Capture the cell that displays the provided text and extract its [x, y] central coordinate. 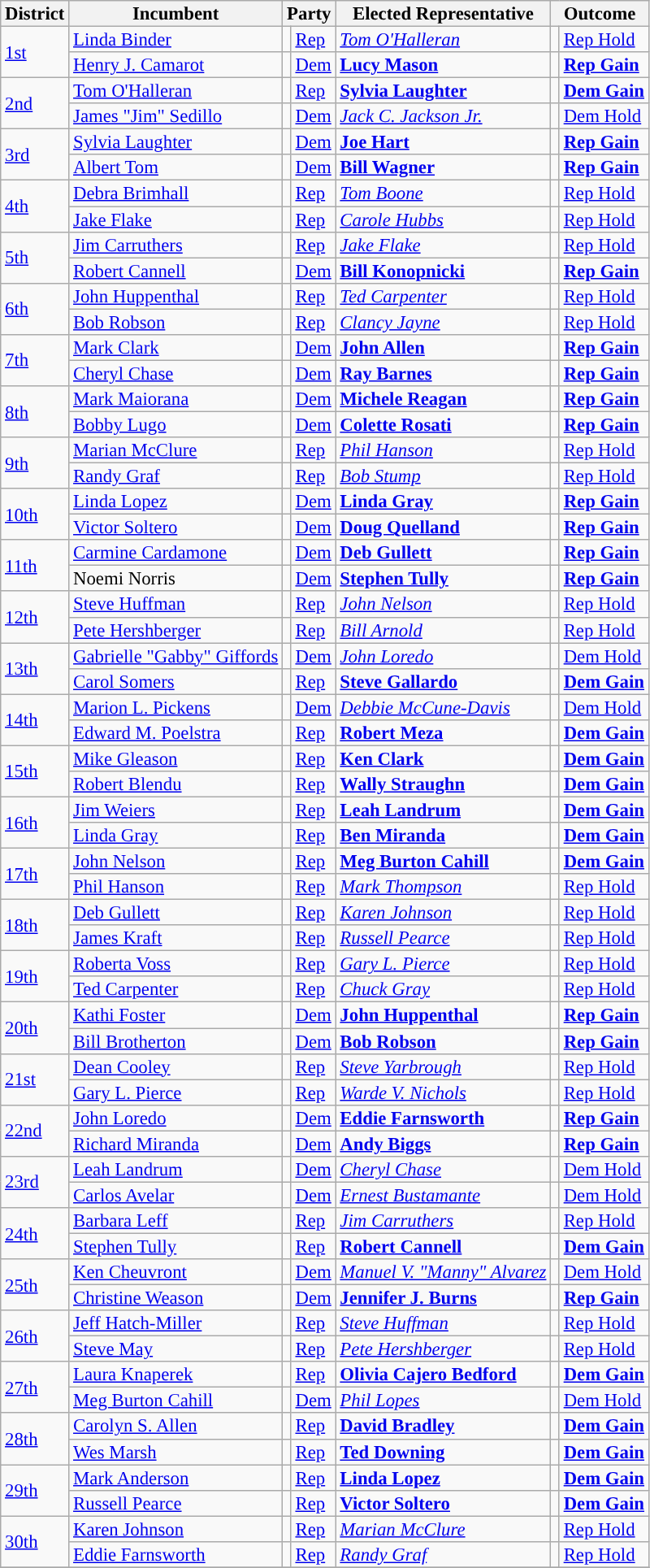
Mark Anderson [175, 1478]
Andy Biggs [444, 1144]
Kathi Foster [175, 1015]
Henry J. Camarot [175, 65]
25th [35, 1284]
Richard Miranda [175, 1144]
Bill Brotherton [175, 1041]
Warde V. Nichols [444, 1092]
21st [35, 1079]
Noemi Norris [175, 579]
Mark Maiorana [175, 399]
Mike Gleason [175, 758]
Bill Konopnicki [444, 271]
Ernest Bustamante [444, 1195]
Elected Representative [444, 14]
Phil Lopes [444, 1401]
7th [35, 361]
Party [309, 14]
Albert Tom [175, 167]
Mark Thompson [444, 887]
24th [35, 1234]
Gabrielle "Gabby" Giffords [175, 656]
26th [35, 1336]
Laura Knaperek [175, 1375]
Clancy Jayne [444, 322]
29th [35, 1491]
James Kraft [175, 938]
Ted Downing [444, 1452]
Steve Gallardo [444, 681]
Steve May [175, 1349]
22nd [35, 1130]
Jim Weiers [175, 810]
James "Jim" Sedillo [175, 116]
Mark Clark [175, 348]
Roberta Voss [175, 964]
Colette Rosati [444, 424]
Outcome [600, 14]
Linda Binder [175, 40]
15th [35, 771]
Carole Hubbs [444, 219]
Debra Brimhall [175, 193]
8th [35, 411]
28th [35, 1439]
Tom Boone [444, 193]
Wes Marsh [175, 1452]
Lucy Mason [444, 65]
9th [35, 463]
Bob Stump [444, 476]
5th [35, 257]
Carolyn S. Allen [175, 1427]
Edward M. Poelstra [175, 733]
Incumbent [175, 14]
Christine Weason [175, 1298]
17th [35, 875]
14th [35, 720]
3rd [35, 154]
Debbie McCune-Davis [444, 707]
Ken Cheuvront [175, 1272]
Dean Cooley [175, 1066]
4th [35, 206]
11th [35, 566]
Barbara Leff [175, 1221]
David Bradley [444, 1427]
Bill Wagner [444, 167]
23rd [35, 1182]
Manuel V. "Manny" Alvarez [444, 1272]
Chuck Gray [444, 990]
Bill Arnold [444, 630]
Ken Clark [444, 758]
20th [35, 1027]
Robert Meza [444, 733]
Carol Somers [175, 681]
2nd [35, 104]
Joe Hart [444, 142]
Robert Blendu [175, 784]
13th [35, 668]
Bobby Lugo [175, 424]
Jack C. Jackson Jr. [444, 116]
John Allen [444, 348]
19th [35, 977]
6th [35, 309]
18th [35, 925]
Michele Reagan [444, 399]
1st [35, 52]
Jennifer J. Burns [444, 1298]
Marion L. Pickens [175, 707]
30th [35, 1541]
Wally Straughn [444, 784]
Carmine Cardamone [175, 553]
12th [35, 618]
Doug Quelland [444, 528]
Steve Yarbrough [444, 1066]
Carlos Avelar [175, 1195]
Olivia Cajero Bedford [444, 1375]
District [35, 14]
Ray Barnes [444, 373]
Ben Miranda [444, 836]
16th [35, 823]
10th [35, 514]
Jeff Hatch-Miller [175, 1323]
27th [35, 1387]
